Return the [X, Y] coordinate for the center point of the cell that contains the specified text.  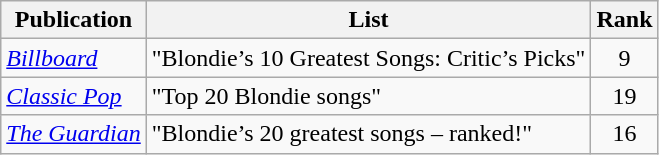
"Blondie’s 20 greatest songs – ranked!" [368, 134]
Billboard [74, 58]
The Guardian [74, 134]
List [368, 20]
"Blondie’s 10 Greatest Songs: Critic’s Picks" [368, 58]
Publication [74, 20]
Classic Pop [74, 96]
19 [624, 96]
"Top 20 Blondie songs" [368, 96]
Rank [624, 20]
9 [624, 58]
16 [624, 134]
